Scan for the cell matching the given text and deliver its (X, Y) coordinate at center. 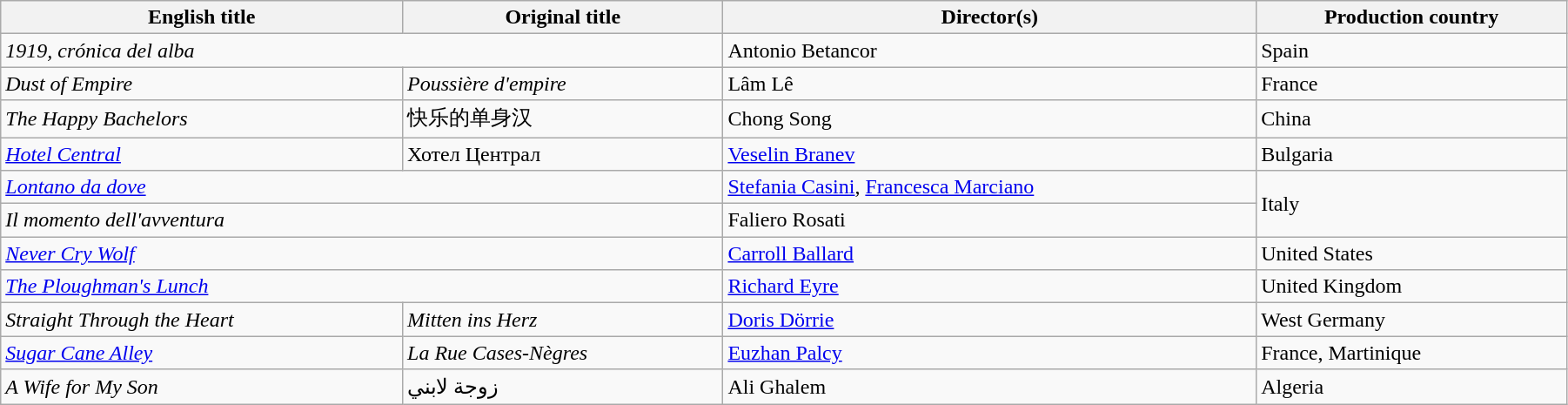
Stefania Casini, Francesca Marciano (990, 187)
The Happy Bachelors (202, 118)
La Rue Cases-Nègres (563, 353)
Algeria (1411, 387)
Italy (1411, 204)
Chong Song (990, 118)
Doris Dörrie (990, 320)
United Kingdom (1411, 287)
Richard Eyre (990, 287)
English title (202, 17)
Production country (1411, 17)
زوجة لابني (563, 387)
China (1411, 118)
A Wife for My Son (202, 387)
Sugar Cane Alley (202, 353)
Хотел Централ (563, 154)
United States (1411, 253)
Lâm Lê (990, 84)
Hotel Central (202, 154)
Carroll Ballard (990, 253)
Dust of Empire (202, 84)
Il momento dell'avventura (362, 220)
Never Cry Wolf (362, 253)
Original title (563, 17)
Faliero Rosati (990, 220)
Director(s) (990, 17)
France (1411, 84)
Euzhan Palcy (990, 353)
Lontano da dove (362, 187)
1919, crónica del alba (362, 51)
West Germany (1411, 320)
Antonio Betancor (990, 51)
Ali Ghalem (990, 387)
Mitten ins Herz (563, 320)
Spain (1411, 51)
The Ploughman's Lunch (362, 287)
Bulgaria (1411, 154)
France, Martinique (1411, 353)
快乐的单身汉 (563, 118)
Poussière d'empire (563, 84)
Veselin Branev (990, 154)
Straight Through the Heart (202, 320)
